Pinpoint the cell where the given text exists, returning its (X, Y) midpoint coordinate. 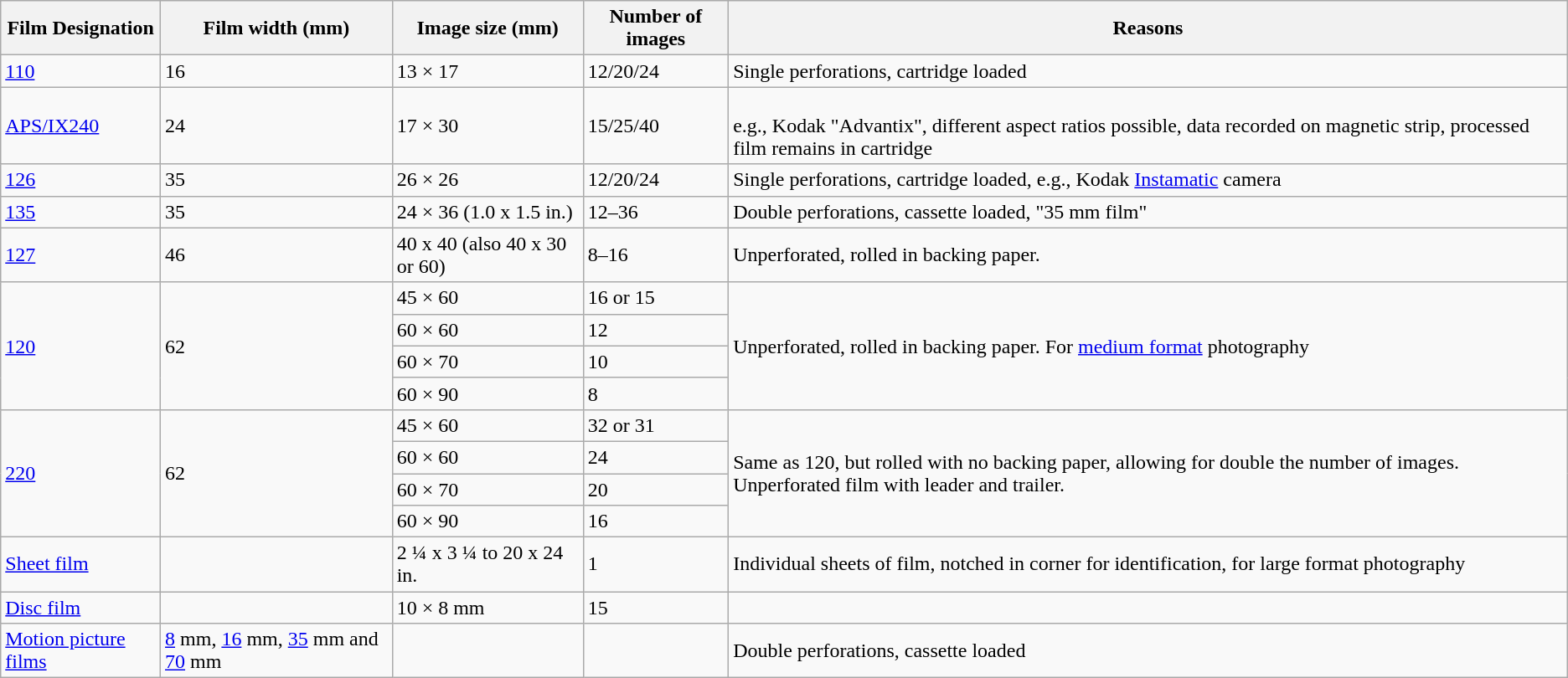
20 (656, 490)
Single perforations, cartridge loaded (1148, 71)
26 × 26 (487, 180)
Unperforated, rolled in backing paper. For medium format photography (1148, 346)
13 × 17 (487, 71)
Film Designation (80, 28)
Same as 120, but rolled with no backing paper, allowing for double the number of images. Unperforated film with leader and trailer. (1148, 473)
e.g., Kodak "Advantix", different aspect ratios possible, data recorded on magnetic strip, processed film remains in cartridge (1148, 126)
40 x 40 (also 40 x 30 or 60) (487, 254)
Unperforated, rolled in backing paper. (1148, 254)
Double perforations, cassette loaded (1148, 651)
Reasons (1148, 28)
12 (656, 330)
Motion picture films (80, 651)
8 mm, 16 mm, 35 mm and 70 mm (276, 651)
10 × 8 mm (487, 608)
17 × 30 (487, 126)
Number of images (656, 28)
46 (276, 254)
32 or 31 (656, 425)
Double perforations, cassette loaded, "35 mm film" (1148, 212)
8–16 (656, 254)
15/25/40 (656, 126)
12–36 (656, 212)
Film width (mm) (276, 28)
126 (80, 180)
Disc film (80, 608)
220 (80, 473)
120 (80, 346)
127 (80, 254)
15 (656, 608)
2 ¼ x 3 ¼ to 20 x 24 in. (487, 564)
110 (80, 71)
APS/IX240 (80, 126)
Sheet film (80, 564)
10 (656, 362)
8 (656, 393)
24 × 36 (1.0 x 1.5 in.) (487, 212)
1 (656, 564)
Single perforations, cartridge loaded, e.g., Kodak Instamatic camera (1148, 180)
16 or 15 (656, 298)
Image size (mm) (487, 28)
Individual sheets of film, notched in corner for identification, for large format photography (1148, 564)
135 (80, 212)
